Search for the cell housing the specified text and yield its (x, y) center coordinate. 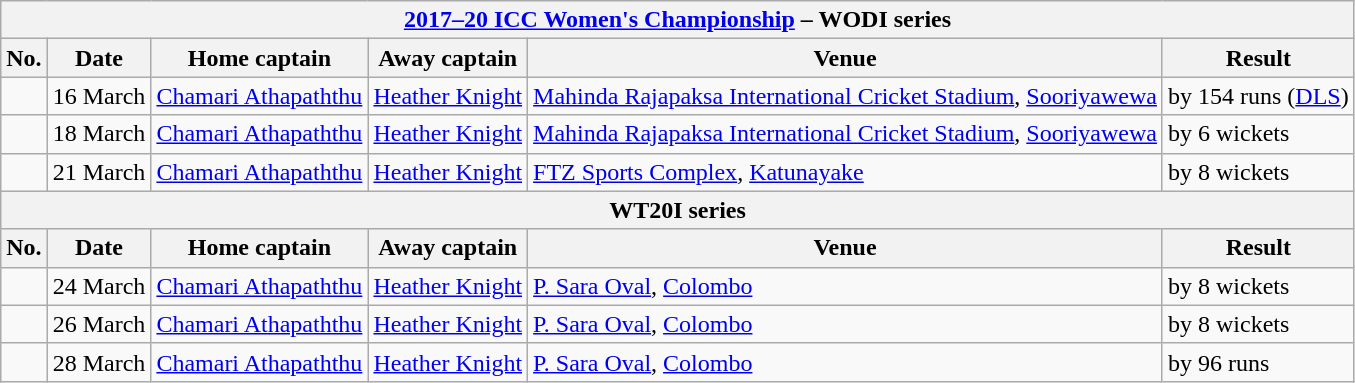
28 March (99, 362)
21 March (99, 172)
2017–20 ICC Women's Championship – WODI series (678, 20)
by 96 runs (1258, 362)
16 March (99, 96)
WT20I series (678, 210)
FTZ Sports Complex, Katunayake (846, 172)
18 March (99, 134)
24 March (99, 286)
26 March (99, 324)
by 154 runs (DLS) (1258, 96)
by 6 wickets (1258, 134)
